Capture the cell that displays the provided text and extract its (x, y) central coordinate. 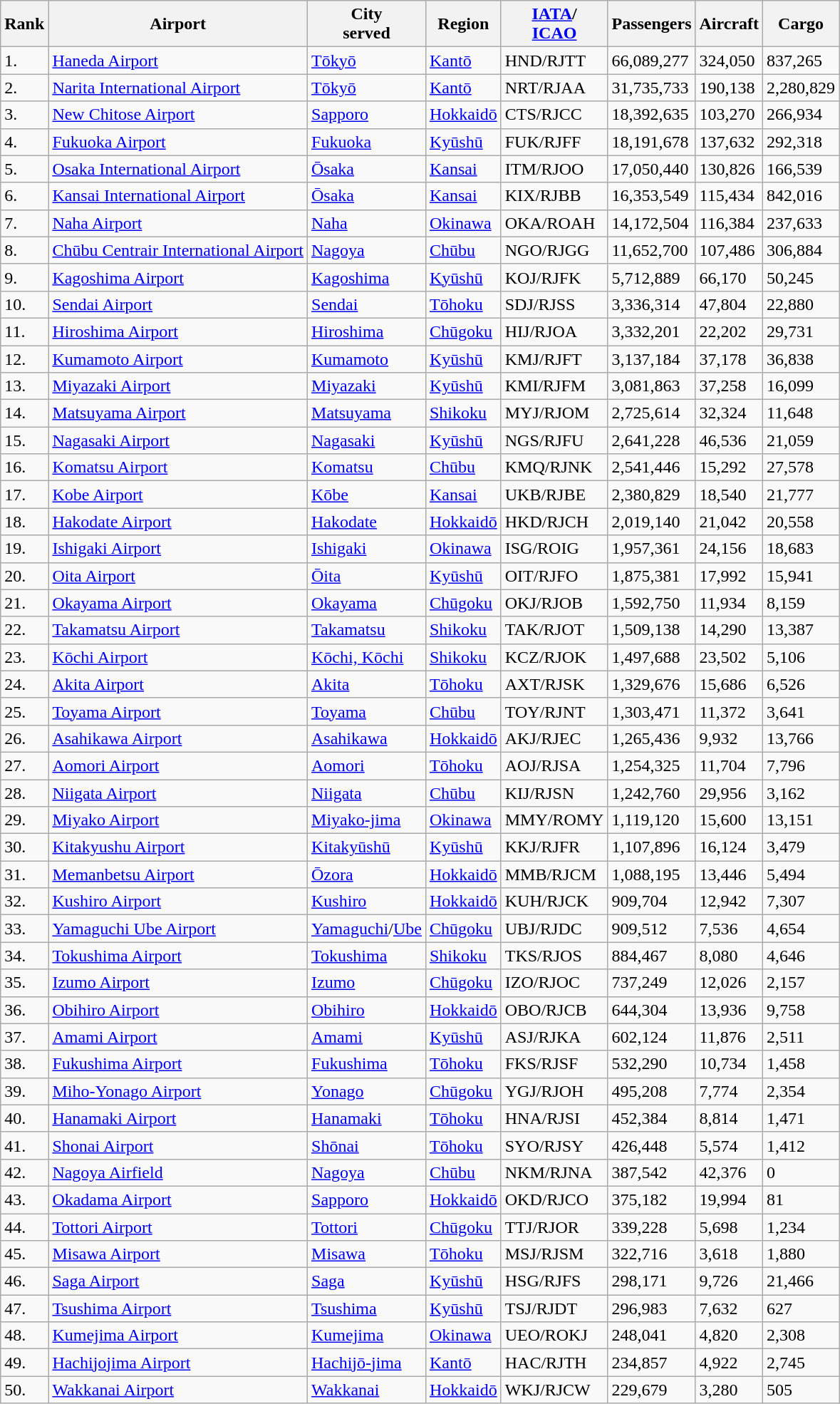
KKJ/RJFR (554, 847)
Asahikawa (367, 738)
Tokushima Airport (178, 956)
Aomori (367, 765)
36. (24, 1010)
48. (24, 1336)
KUH/RJCK (554, 902)
7,536 (730, 929)
9,758 (801, 1010)
Kitakyushu Airport (178, 847)
1,119,120 (651, 820)
1,509,138 (651, 630)
NGS/RJFU (554, 440)
21,777 (801, 495)
130,826 (730, 169)
38. (24, 1064)
9. (24, 277)
1,254,325 (651, 765)
Shōnai (367, 1145)
7,774 (730, 1091)
Amami (367, 1037)
Hanamaki (367, 1118)
13,936 (730, 1010)
4,654 (801, 929)
6,526 (801, 684)
Hakodate (367, 522)
3,081,863 (651, 386)
12,026 (730, 983)
11,876 (730, 1037)
Takamatsu (367, 630)
47. (24, 1308)
HND/RJTT (554, 61)
Amami Airport (178, 1037)
16,353,549 (651, 196)
17,992 (730, 576)
229,679 (651, 1390)
11,372 (730, 711)
3,336,314 (651, 304)
Fukushima Airport (178, 1064)
39. (24, 1091)
266,934 (801, 115)
66,089,277 (651, 61)
2,511 (801, 1037)
16,124 (730, 847)
31. (24, 874)
Nagasaki (367, 440)
909,704 (651, 902)
HSG/RJFS (554, 1281)
1,471 (801, 1118)
29. (24, 820)
5,712,889 (651, 277)
29,731 (801, 331)
Passengers (651, 24)
322,716 (651, 1254)
MYJ/RJOM (554, 413)
11. (24, 331)
Ōzora (367, 874)
35. (24, 983)
Shonai Airport (178, 1145)
15,686 (730, 684)
3. (24, 115)
37,178 (730, 358)
FUK/RJFF (554, 142)
Kumamoto Airport (178, 358)
40. (24, 1118)
23. (24, 657)
Airport (178, 24)
KIJ/RJSN (554, 793)
237,633 (801, 223)
NKM/RJNA (554, 1172)
47,804 (730, 304)
Kitakyūshū (367, 847)
495,208 (651, 1091)
Tokushima (367, 956)
306,884 (801, 250)
Aomori Airport (178, 765)
Okayama Airport (178, 603)
32. (24, 902)
4. (24, 142)
Takamatsu Airport (178, 630)
Nagasaki Airport (178, 440)
Miyako Airport (178, 820)
1,329,676 (651, 684)
Misawa Airport (178, 1254)
137,632 (730, 142)
33. (24, 929)
50. (24, 1390)
KMI/RJFM (554, 386)
Niigata (367, 793)
Kansai International Airport (178, 196)
Komatsu (367, 468)
MMB/RJCM (554, 874)
6. (24, 196)
15. (24, 440)
12,942 (730, 902)
34. (24, 956)
Asahikawa Airport (178, 738)
11,648 (801, 413)
17,050,440 (651, 169)
Chūbu Centrair International Airport (178, 250)
HNA/RJSI (554, 1118)
37. (24, 1037)
50,245 (801, 277)
7,796 (801, 765)
5,106 (801, 657)
Wakkanai Airport (178, 1390)
TTJ/RJOR (554, 1227)
2,745 (801, 1363)
Tottori (367, 1227)
3,618 (730, 1254)
13,387 (801, 630)
15,941 (801, 576)
UEO/ROKJ (554, 1336)
1,303,471 (651, 711)
909,512 (651, 929)
Narita International Airport (178, 88)
1,497,688 (651, 657)
11,652,700 (651, 250)
Kushiro Airport (178, 902)
532,290 (651, 1064)
81 (801, 1199)
AKJ/RJEC (554, 738)
Memanbetsu Airport (178, 874)
248,041 (651, 1336)
27,578 (801, 468)
1,265,436 (651, 738)
Saga Airport (178, 1281)
18,392,635 (651, 115)
1,234 (801, 1227)
14,172,504 (651, 223)
KCZ/RJOK (554, 657)
103,270 (730, 115)
14,290 (730, 630)
13,151 (801, 820)
WKJ/RJCW (554, 1390)
Izumo Airport (178, 983)
884,467 (651, 956)
37,258 (730, 386)
3,641 (801, 711)
NRT/RJAA (554, 88)
21. (24, 603)
Yamaguchi/Ube (367, 929)
2,380,829 (651, 495)
SYO/RJSY (554, 1145)
10. (24, 304)
842,016 (801, 196)
44. (24, 1227)
MSJ/RJSM (554, 1254)
5. (24, 169)
26. (24, 738)
Miho-Yonago Airport (178, 1091)
1,880 (801, 1254)
4,922 (730, 1363)
7. (24, 223)
Misawa (367, 1254)
5,494 (801, 874)
Kushiro (367, 902)
2,019,140 (651, 522)
41. (24, 1145)
Saga (367, 1281)
YGJ/RJOH (554, 1091)
OIT/RJFO (554, 576)
18,683 (801, 549)
4,646 (801, 956)
4,820 (730, 1336)
Region (463, 24)
Obihiro (367, 1010)
Naha (367, 223)
24. (24, 684)
31,735,733 (651, 88)
452,384 (651, 1118)
375,182 (651, 1199)
Fukuoka Airport (178, 142)
Toyama Airport (178, 711)
298,171 (651, 1281)
8,814 (730, 1118)
1. (24, 61)
19,994 (730, 1199)
Kumamoto (367, 358)
46. (24, 1281)
OKJ/RJOB (554, 603)
22,880 (801, 304)
Matsuyama Airport (178, 413)
Aircraft (730, 24)
339,228 (651, 1227)
Hiroshima (367, 331)
22. (24, 630)
HKD/RJCH (554, 522)
17. (24, 495)
Hanamaki Airport (178, 1118)
ISG/ROIG (554, 549)
16. (24, 468)
Hakodate Airport (178, 522)
Naha Airport (178, 223)
Hachijojima Airport (178, 1363)
FKS/RJSF (554, 1064)
Kōchi Airport (178, 657)
2,354 (801, 1091)
45. (24, 1254)
21,042 (730, 522)
KMQ/RJNK (554, 468)
Kagoshima (367, 277)
2,541,446 (651, 468)
11,934 (730, 603)
13,766 (801, 738)
OBO/RJCB (554, 1010)
Tsushima (367, 1308)
7,307 (801, 902)
3,332,201 (651, 331)
Miyazaki (367, 386)
IZO/RJOC (554, 983)
Miyako-jima (367, 820)
21,466 (801, 1281)
16,099 (801, 386)
42,376 (730, 1172)
TSJ/RJDT (554, 1308)
7,632 (730, 1308)
8,080 (730, 956)
3,280 (730, 1390)
Haneda Airport (178, 61)
Niigata Airport (178, 793)
Kagoshima Airport (178, 277)
36,838 (801, 358)
66,170 (730, 277)
9,932 (730, 738)
20,558 (801, 522)
2,725,614 (651, 413)
KMJ/RJFT (554, 358)
Oita Airport (178, 576)
5,574 (730, 1145)
5,698 (730, 1227)
CTS/RJCC (554, 115)
HAC/RJTH (554, 1363)
28. (24, 793)
2. (24, 88)
OKD/RJCO (554, 1199)
15,600 (730, 820)
TKS/RJOS (554, 956)
SDJ/RJSS (554, 304)
15,292 (730, 468)
Toyama (367, 711)
ITM/RJOO (554, 169)
Fukushima (367, 1064)
324,050 (730, 61)
0 (801, 1172)
UKB/RJBE (554, 495)
KIX/RJBB (554, 196)
13,446 (730, 874)
107,486 (730, 250)
New Chitose Airport (178, 115)
27. (24, 765)
18,191,678 (651, 142)
Nagoya Airfield (178, 1172)
644,304 (651, 1010)
Ōita (367, 576)
13. (24, 386)
1,107,896 (651, 847)
18. (24, 522)
TAK/RJOT (554, 630)
46,536 (730, 440)
AOJ/RJSA (554, 765)
296,983 (651, 1308)
ASJ/RJKA (554, 1037)
Kobe Airport (178, 495)
Kumejima (367, 1336)
1,088,195 (651, 874)
Ishigaki (367, 549)
9,726 (730, 1281)
1,458 (801, 1064)
UBJ/RJDC (554, 929)
MMY/ROMY (554, 820)
Rank (24, 24)
49. (24, 1363)
Kumejima Airport (178, 1336)
AXT/RJSK (554, 684)
NGO/RJGG (554, 250)
Izumo (367, 983)
HIJ/RJOA (554, 331)
20. (24, 576)
Obihiro Airport (178, 1010)
Miyazaki Airport (178, 386)
8. (24, 250)
Akita Airport (178, 684)
737,249 (651, 983)
Matsuyama (367, 413)
Hiroshima Airport (178, 331)
Sendai Airport (178, 304)
Ishigaki Airport (178, 549)
42. (24, 1172)
Osaka International Airport (178, 169)
Tsushima Airport (178, 1308)
23,502 (730, 657)
Cityserved (367, 24)
292,318 (801, 142)
505 (801, 1390)
2,641,228 (651, 440)
32,324 (730, 413)
8,159 (801, 603)
12. (24, 358)
837,265 (801, 61)
IATA/ICAO (554, 24)
Wakkanai (367, 1390)
22,202 (730, 331)
Okayama (367, 603)
24,156 (730, 549)
19. (24, 549)
115,434 (730, 196)
1,592,750 (651, 603)
OKA/ROAH (554, 223)
116,384 (730, 223)
Tottori Airport (178, 1227)
Sendai (367, 304)
1,242,760 (651, 793)
Kōchi, Kōchi (367, 657)
3,137,184 (651, 358)
1,957,361 (651, 549)
166,539 (801, 169)
30. (24, 847)
627 (801, 1308)
387,542 (651, 1172)
Yamaguchi Ube Airport (178, 929)
1,875,381 (651, 576)
2,157 (801, 983)
602,124 (651, 1037)
10,734 (730, 1064)
Fukuoka (367, 142)
Hachijō-jima (367, 1363)
TOY/RJNT (554, 711)
Okadama Airport (178, 1199)
Yonago (367, 1091)
426,448 (651, 1145)
25. (24, 711)
2,280,829 (801, 88)
Akita (367, 684)
Cargo (801, 24)
29,956 (730, 793)
190,138 (730, 88)
21,059 (801, 440)
234,857 (651, 1363)
Kōbe (367, 495)
3,162 (801, 793)
3,479 (801, 847)
11,704 (730, 765)
18,540 (730, 495)
2,308 (801, 1336)
43. (24, 1199)
Komatsu Airport (178, 468)
14. (24, 413)
KOJ/RJFK (554, 277)
1,412 (801, 1145)
